Find where the given text appears and provide that cell's center as [x, y] coordinate. 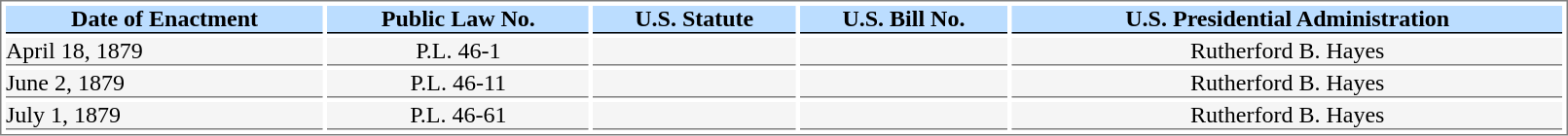
June 2, 1879 [164, 84]
Date of Enactment [164, 19]
P.L. 46-61 [458, 116]
Public Law No. [458, 19]
April 18, 1879 [164, 51]
U.S. Bill No. [903, 19]
July 1, 1879 [164, 116]
P.L. 46-11 [458, 84]
P.L. 46-1 [458, 51]
U.S. Statute [695, 19]
U.S. Presidential Administration [1288, 19]
